Find where the given text appears and provide that cell's center as (X, Y) coordinate. 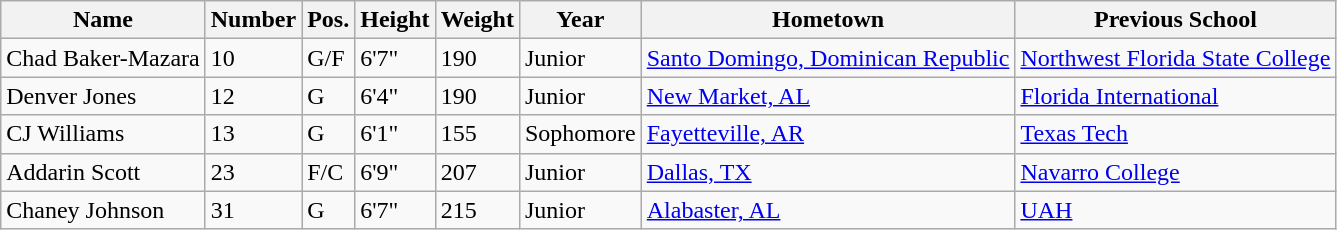
Dallas, TX (828, 172)
Chad Baker-Mazara (103, 58)
Sophomore (580, 134)
6'1" (395, 134)
10 (253, 58)
6'9" (395, 172)
23 (253, 172)
12 (253, 96)
New Market, AL (828, 96)
31 (253, 210)
CJ Williams (103, 134)
Denver Jones (103, 96)
G/F (328, 58)
Number (253, 20)
Addarin Scott (103, 172)
Name (103, 20)
13 (253, 134)
Florida International (1176, 96)
Year (580, 20)
155 (477, 134)
Height (395, 20)
207 (477, 172)
Texas Tech (1176, 134)
Santo Domingo, Dominican Republic (828, 58)
Hometown (828, 20)
Chaney Johnson (103, 210)
Northwest Florida State College (1176, 58)
6'4" (395, 96)
F/C (328, 172)
Fayetteville, AR (828, 134)
UAH (1176, 210)
Navarro College (1176, 172)
Previous School (1176, 20)
Pos. (328, 20)
Alabaster, AL (828, 210)
Weight (477, 20)
215 (477, 210)
